Detect which cell encompasses the target text, then output its [x, y] center coordinate. 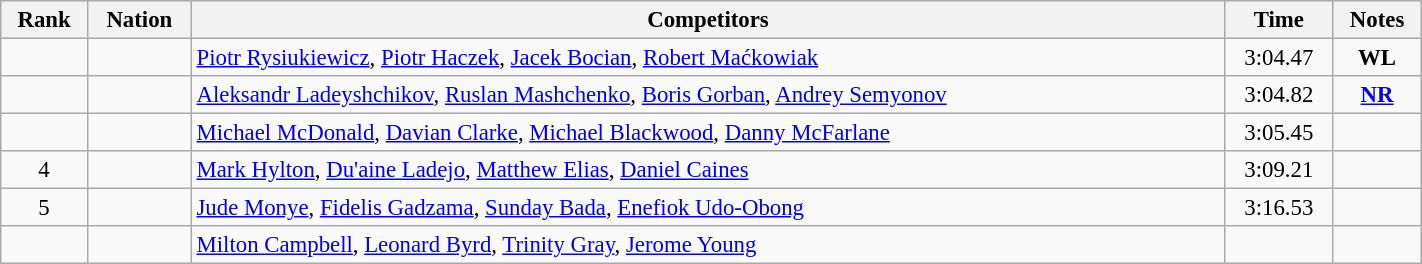
Aleksandr Ladeyshchikov, Ruslan Mashchenko, Boris Gorban, Andrey Semyonov [708, 95]
5 [44, 208]
4 [44, 170]
Competitors [708, 20]
Notes [1377, 20]
Piotr Rysiukiewicz, Piotr Haczek, Jacek Bocian, Robert Maćkowiak [708, 58]
Milton Campbell, Leonard Byrd, Trinity Gray, Jerome Young [708, 245]
3:04.82 [1279, 95]
3:05.45 [1279, 133]
Rank [44, 20]
3:09.21 [1279, 170]
Michael McDonald, Davian Clarke, Michael Blackwood, Danny McFarlane [708, 133]
Jude Monye, Fidelis Gadzama, Sunday Bada, Enefiok Udo-Obong [708, 208]
Time [1279, 20]
Mark Hylton, Du'aine Ladejo, Matthew Elias, Daniel Caines [708, 170]
3:04.47 [1279, 58]
WL [1377, 58]
3:16.53 [1279, 208]
NR [1377, 95]
Nation [139, 20]
